Return the (X, Y) coordinate for the center point of the cell that contains the specified text.  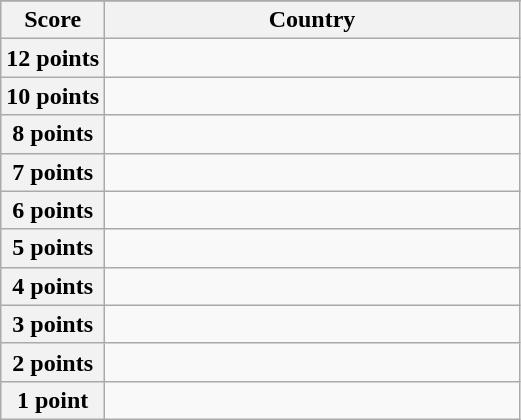
1 point (53, 400)
Country (312, 20)
2 points (53, 362)
12 points (53, 58)
7 points (53, 172)
8 points (53, 134)
6 points (53, 210)
10 points (53, 96)
3 points (53, 324)
5 points (53, 248)
Score (53, 20)
4 points (53, 286)
